Locate the cell with the specified text and output its [x, y] center coordinate. 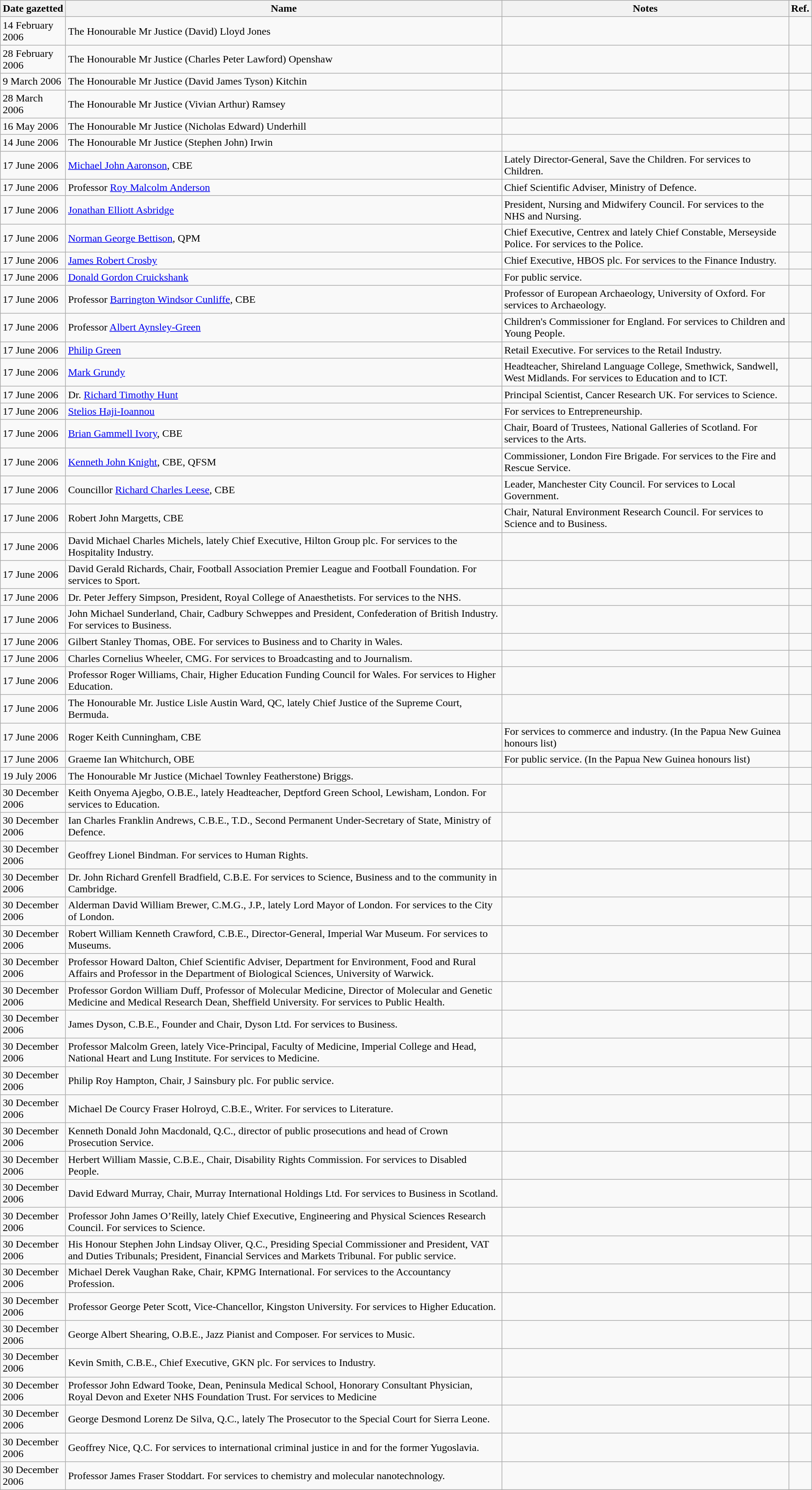
28 February 2006 [33, 59]
19 July 2006 [33, 776]
Professor Barrington Windsor Cunliffe, CBE [284, 299]
The Honourable Mr Justice (David James Tyson) Kitchin [284, 82]
Michael John Aaronson, CBE [284, 165]
Michael Derek Vaughan Rake, Chair, KPMG International. For services to the Accountancy Profession. [284, 1278]
Professor Roy Malcolm Anderson [284, 187]
Philip Green [284, 350]
Mark Grundy [284, 372]
Robert John Margetts, CBE [284, 518]
For services to Entrepreneurship. [645, 411]
Date gazetted [33, 9]
Professor Roger Williams, Chair, Higher Education Funding Council for Wales. For services to Higher Education. [284, 681]
Chair, Board of Trustees, National Galleries of Scotland. For services to the Arts. [645, 434]
The Honourable Mr Justice (Charles Peter Lawford) Openshaw [284, 59]
Geoffrey Nice, Q.C. For services to international criminal justice in and for the former Yugoslavia. [284, 1447]
Lately Director-General, Save the Children. For services to Children. [645, 165]
John Michael Sunderland, Chair, Cadbury Schweppes and President, Confederation of British Industry. For services to Business. [284, 619]
The Honourable Mr Justice (Vivian Arthur) Ramsey [284, 104]
Keith Onyema Ajegbo, O.B.E., lately Headteacher, Deptford Green School, Lewisham, London. For services to Education. [284, 798]
Leader, Manchester City Council. For services to Local Government. [645, 490]
President, Nursing and Midwifery Council. For services to the NHS and Nursing. [645, 210]
14 June 2006 [33, 143]
Gilbert Stanley Thomas, OBE. For services to Business and to Charity in Wales. [284, 642]
David Gerald Richards, Chair, Football Association Premier League and Football Foundation. For services to Sport. [284, 574]
Chief Scientific Adviser, Ministry of Defence. [645, 187]
Chief Executive, Centrex and lately Chief Constable, Merseyside Police. For services to the Police. [645, 238]
Stelios Haji-Ioannou [284, 411]
Kenneth John Knight, CBE, QFSM [284, 462]
Professor John James O’Reilly, lately Chief Executive, Engineering and Physical Sciences Research Council. For services to Science. [284, 1221]
Herbert William Massie, C.B.E., Chair, Disability Rights Commission. For services to Disabled People. [284, 1165]
Name [284, 9]
Jonathan Elliott Asbridge [284, 210]
Norman George Bettison, QPM [284, 238]
28 March 2006 [33, 104]
Charles Cornelius Wheeler, CMG. For services to Broadcasting and to Journalism. [284, 658]
Roger Keith Cunningham, CBE [284, 737]
David Edward Murray, Chair, Murray International Holdings Ltd. For services to Business in Scotland. [284, 1194]
Donald Gordon Cruickshank [284, 277]
Dr. John Richard Grenfell Bradfield, C.B.E. For services to Science, Business and to the community in Cambridge. [284, 883]
The Honourable Mr Justice (Stephen John) Irwin [284, 143]
Principal Scientist, Cancer Research UK. For services to Science. [645, 395]
Alderman David William Brewer, C.M.G., J.P., lately Lord Mayor of London. For services to the City of London. [284, 911]
Dr. Peter Jeffery Simpson, President, Royal College of Anaesthetists. For services to the NHS. [284, 597]
Kevin Smith, C.B.E., Chief Executive, GKN plc. For services to Industry. [284, 1363]
Ian Charles Franklin Andrews, C.B.E., T.D., Second Permanent Under-Secretary of State, Ministry of Defence. [284, 827]
Brian Gammell Ivory, CBE [284, 434]
The Honourable Mr Justice (David) Lloyd Jones [284, 31]
The Honourable Mr Justice (Michael Townley Featherstone) Briggs. [284, 776]
David Michael Charles Michels, lately Chief Executive, Hilton Group plc. For services to the Hospitality Industry. [284, 547]
Chair, Natural Environment Research Council. For services to Science and to Business. [645, 518]
Michael De Courcy Fraser Holroyd, C.B.E., Writer. For services to Literature. [284, 1109]
The Honourable Mr. Justice Lisle Austin Ward, QC, lately Chief Justice of the Supreme Court, Bermuda. [284, 709]
Professor Albert Aynsley-Green [284, 328]
James Dyson, C.B.E., Founder and Chair, Dyson Ltd. For services to Business. [284, 1024]
Councillor Richard Charles Leese, CBE [284, 490]
Notes [645, 9]
Robert William Kenneth Crawford, C.B.E., Director-General, Imperial War Museum. For services to Museums. [284, 940]
9 March 2006 [33, 82]
Philip Roy Hampton, Chair, J Sainsbury plc. For public service. [284, 1080]
Ref. [800, 9]
For public service. [645, 277]
16 May 2006 [33, 126]
Professor of European Archaeology, University of Oxford. For services to Archaeology. [645, 299]
The Honourable Mr Justice (Nicholas Edward) Underhill [284, 126]
Kenneth Donald John Macdonald, Q.C., director of public prosecutions and head of Crown Prosecution Service. [284, 1137]
George Albert Shearing, O.B.E., Jazz Pianist and Composer. For services to Music. [284, 1334]
Retail Executive. For services to the Retail Industry. [645, 350]
Chief Executive, HBOS plc. For services to the Finance Industry. [645, 260]
George Desmond Lorenz De Silva, Q.C., lately The Prosecutor to the Special Court for Sierra Leone. [284, 1419]
Geoffrey Lionel Bindman. For services to Human Rights. [284, 855]
14 February 2006 [33, 31]
Dr. Richard Timothy Hunt [284, 395]
Children's Commissioner for England. For services to Children and Young People. [645, 328]
For services to commerce and industry. (In the Papua New Guinea honours list) [645, 737]
Commissioner, London Fire Brigade. For services to the Fire and Rescue Service. [645, 462]
James Robert Crosby [284, 260]
Headteacher, Shireland Language College, Smethwick, Sandwell, West Midlands. For services to Education and to ICT. [645, 372]
Graeme Ian Whitchurch, OBE [284, 760]
For public service. (In the Papua New Guinea honours list) [645, 760]
Professor George Peter Scott, Vice-Chancellor, Kingston University. For services to Higher Education. [284, 1307]
Professor James Fraser Stoddart. For services to chemistry and molecular nanotechnology. [284, 1476]
